Locate the cell with the specified text and output its (X, Y) center coordinate. 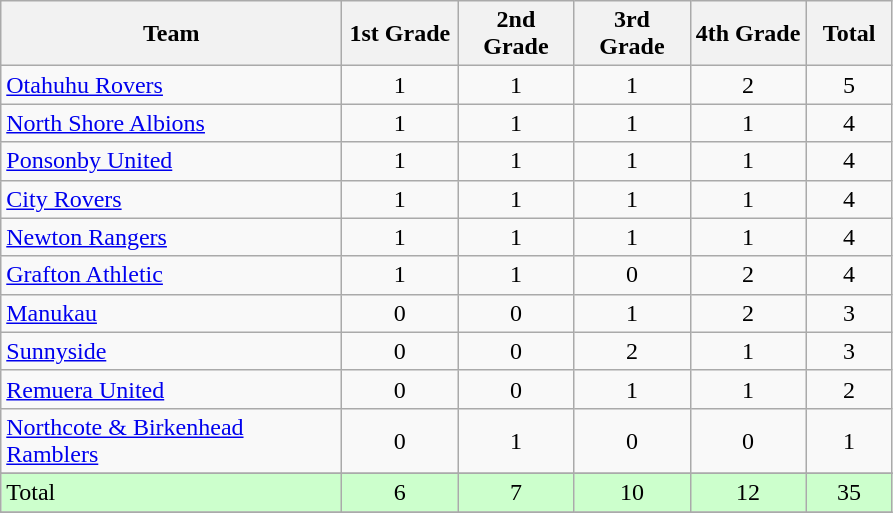
7 (516, 492)
City Rovers (172, 199)
Manukau (172, 313)
Ponsonby United (172, 161)
6 (400, 492)
Remuera United (172, 389)
Newton Rangers (172, 237)
Sunnyside (172, 351)
Team (172, 34)
5 (849, 85)
10 (632, 492)
Grafton Athletic (172, 275)
4th Grade (748, 34)
Otahuhu Rovers (172, 85)
3rd Grade (632, 34)
12 (748, 492)
2nd Grade (516, 34)
Northcote & Birkenhead Ramblers (172, 440)
North Shore Albions (172, 123)
1st Grade (400, 34)
35 (849, 492)
